Output the (x, y) coordinate of the center of the cell containing the given text.  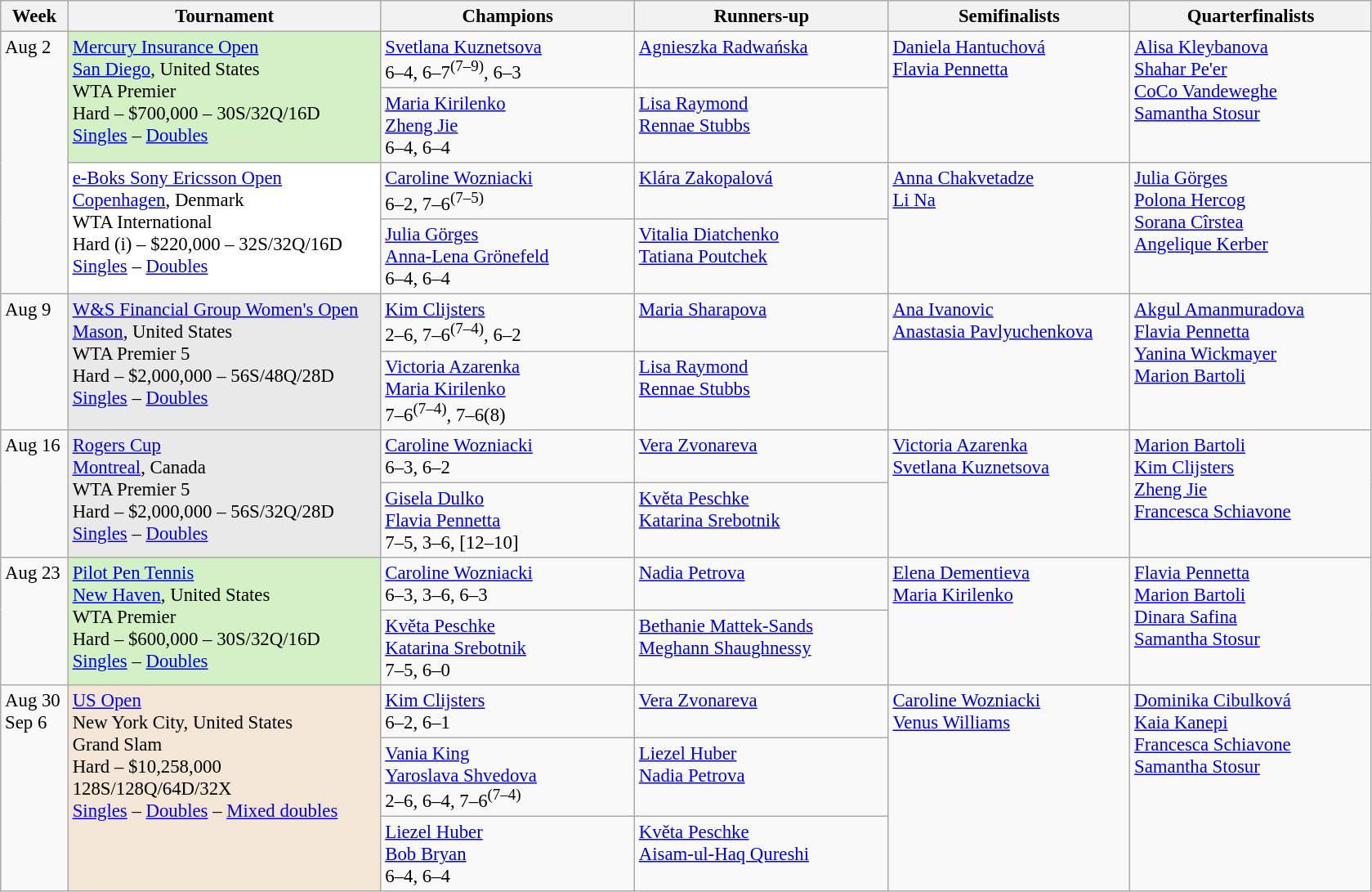
Nadia Petrova (762, 584)
Květa Peschke Katarina Srebotnik7–5, 6–0 (508, 648)
Alisa Kleybanova Shahar Pe'er CoCo Vandeweghe Samantha Stosur (1251, 98)
Victoria Azarenka Svetlana Kuznetsova (1009, 493)
Week (34, 16)
Victoria Azarenka Maria Kirilenko7–6(7–4), 7–6(8) (508, 390)
Julia Görges Polona Hercog Sorana Cîrstea Angelique Kerber (1251, 229)
Aug 16 (34, 493)
Agnieszka Radwańska (762, 61)
US Open New York City, United StatesGrand SlamHard – $10,258,000128S/128Q/64D/32XSingles – Doubles – Mixed doubles (224, 788)
Kim Clijsters2–6, 7–6(7–4), 6–2 (508, 322)
Semifinalists (1009, 16)
Vitalia Diatchenko Tatiana Poutchek (762, 257)
Elena Dementieva Maria Kirilenko (1009, 621)
Rogers Cup Montreal, CanadaWTA Premier 5Hard – $2,000,000 – 56S/32Q/28DSingles – Doubles (224, 493)
Daniela Hantuchová Flavia Pennetta (1009, 98)
Runners-up (762, 16)
Mercury Insurance Open San Diego, United StatesWTA PremierHard – $700,000 – 30S/32Q/16DSingles – Doubles (224, 98)
Aug 9 (34, 361)
Pilot Pen Tennis New Haven, United StatesWTA PremierHard – $600,000 – 30S/32Q/16DSingles – Doubles (224, 621)
Klára Zakopalová (762, 191)
Champions (508, 16)
Julia Görges Anna-Lena Grönefeld6–4, 6–4 (508, 257)
Aug 30Sep 6 (34, 788)
Květa Peschke Katarina Srebotnik (762, 520)
Ana Ivanovic Anastasia Pavlyuchenkova (1009, 361)
Akgul Amanmuradova Flavia Pennetta Yanina Wickmayer Marion Bartoli (1251, 361)
e-Boks Sony Ericsson Open Copenhagen, DenmarkWTA InternationalHard (i) – $220,000 – 32S/32Q/16DSingles – Doubles (224, 229)
Caroline Wozniacki6–2, 7–6(7–5) (508, 191)
Caroline Wozniacki Venus Williams (1009, 788)
Aug 2 (34, 164)
Quarterfinalists (1251, 16)
Dominika Cibulková Kaia Kanepi Francesca Schiavone Samantha Stosur (1251, 788)
Anna Chakvetadze Li Na (1009, 229)
W&S Financial Group Women's OpenMason, United StatesWTA Premier 5Hard – $2,000,000 – 56S/48Q/28DSingles – Doubles (224, 361)
Bethanie Mattek-Sands Meghann Shaughnessy (762, 648)
Maria Kirilenko Zheng Jie6–4, 6–4 (508, 126)
Vania King Yaroslava Shvedova 2–6, 6–4, 7–6(7–4) (508, 777)
Marion Bartoli Kim Clijsters Zheng Jie Francesca Schiavone (1251, 493)
Aug 23 (34, 621)
Liezel Huber Bob Bryan6–4, 6–4 (508, 854)
Maria Sharapova (762, 322)
Gisela Dulko Flavia Pennetta7–5, 3–6, [12–10] (508, 520)
Tournament (224, 16)
Kim Clijsters6–2, 6–1 (508, 711)
Svetlana Kuznetsova6–4, 6–7(7–9), 6–3 (508, 61)
Liezel Huber Nadia Petrova (762, 777)
Flavia Pennetta Marion Bartoli Dinara Safina Samantha Stosur (1251, 621)
Caroline Wozniacki6–3, 6–2 (508, 456)
Caroline Wozniacki6–3, 3–6, 6–3 (508, 584)
Květa Peschke Aisam-ul-Haq Qureshi (762, 854)
